Search for the cell housing the specified text and yield its (X, Y) center coordinate. 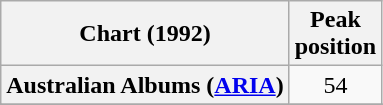
Peakposition (335, 34)
54 (335, 85)
Chart (1992) (145, 34)
Australian Albums (ARIA) (145, 85)
